Extract the (x, y) coordinate from the center of the cell holding the provided text.  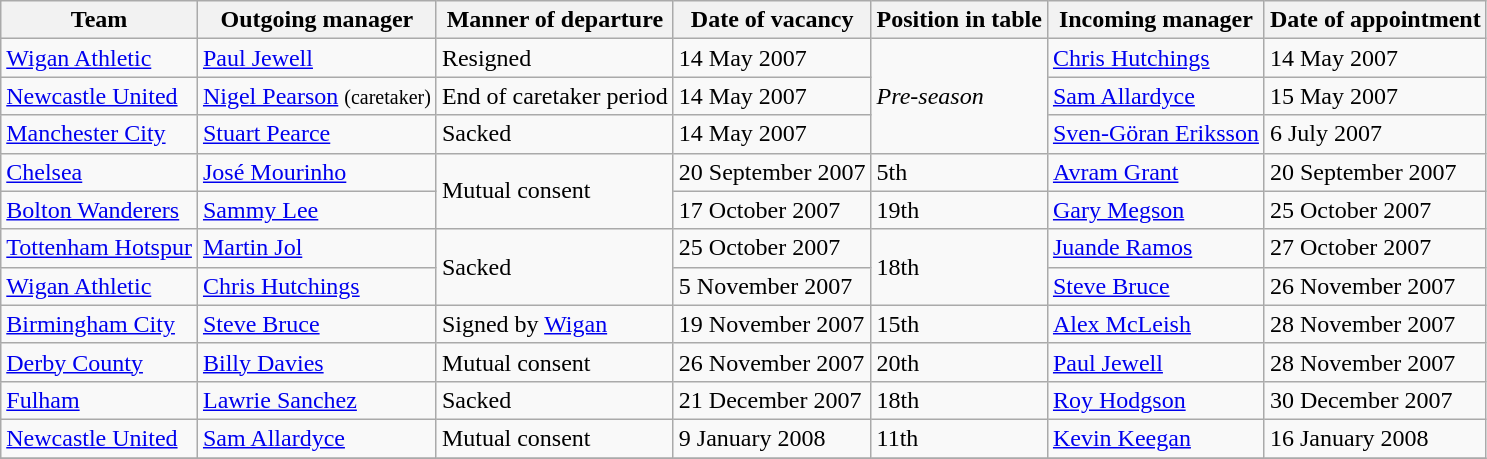
19th (959, 210)
Tottenham Hotspur (100, 248)
Outgoing manager (316, 20)
Sven-Göran Eriksson (1156, 134)
Juande Ramos (1156, 248)
Chelsea (100, 172)
30 December 2007 (1375, 400)
Birmingham City (100, 324)
Martin Jol (316, 248)
15 May 2007 (1375, 96)
Incoming manager (1156, 20)
27 October 2007 (1375, 248)
End of caretaker period (554, 96)
17 October 2007 (772, 210)
Alex McLeish (1156, 324)
Position in table (959, 20)
21 December 2007 (772, 400)
Derby County (100, 362)
11th (959, 438)
Nigel Pearson (caretaker) (316, 96)
Billy Davies (316, 362)
16 January 2008 (1375, 438)
Gary Megson (1156, 210)
Sammy Lee (316, 210)
Resigned (554, 58)
Bolton Wanderers (100, 210)
Lawrie Sanchez (316, 400)
9 January 2008 (772, 438)
5th (959, 172)
19 November 2007 (772, 324)
15th (959, 324)
José Mourinho (316, 172)
Date of vacancy (772, 20)
Stuart Pearce (316, 134)
Manner of departure (554, 20)
Signed by Wigan (554, 324)
Fulham (100, 400)
Roy Hodgson (1156, 400)
Team (100, 20)
5 November 2007 (772, 286)
20th (959, 362)
Pre-season (959, 96)
Avram Grant (1156, 172)
Kevin Keegan (1156, 438)
Date of appointment (1375, 20)
Manchester City (100, 134)
6 July 2007 (1375, 134)
